Return the (X, Y) coordinate for the center point of the cell that contains the specified text.  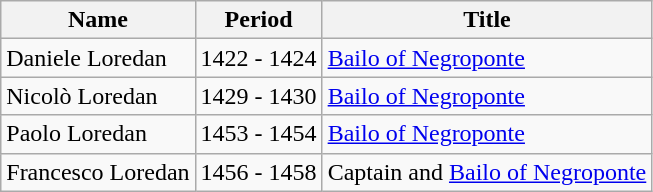
Title (487, 20)
Francesco Loredan (98, 172)
Paolo Loredan (98, 134)
1453 - 1454 (258, 134)
Captain and Bailo of Negroponte (487, 172)
Daniele Loredan (98, 58)
1429 - 1430 (258, 96)
Nicolò Loredan (98, 96)
1456 - 1458 (258, 172)
Period (258, 20)
Name (98, 20)
1422 - 1424 (258, 58)
